Extract the (X, Y) coordinate from the center of the cell holding the provided text.  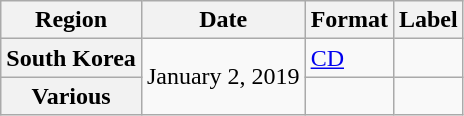
Date (223, 20)
Various (72, 96)
CD (349, 58)
Format (349, 20)
Label (428, 20)
South Korea (72, 58)
Region (72, 20)
January 2, 2019 (223, 77)
